Search for the cell housing the specified text and yield its [X, Y] center coordinate. 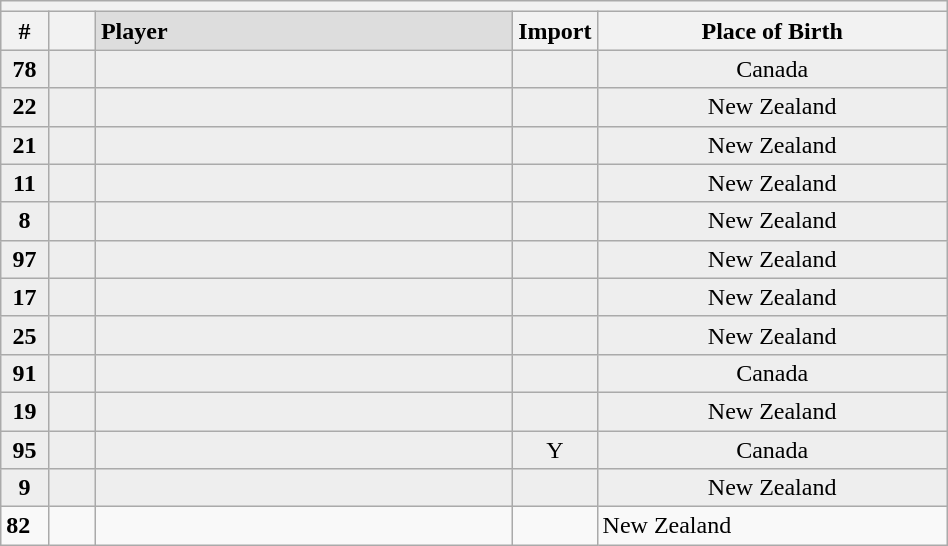
Player [304, 31]
11 [24, 183]
8 [24, 221]
Place of Birth [772, 31]
21 [24, 145]
95 [24, 449]
82 [24, 526]
17 [24, 297]
78 [24, 69]
91 [24, 373]
19 [24, 411]
Y [555, 449]
25 [24, 335]
Import [555, 31]
# [24, 31]
9 [24, 488]
22 [24, 107]
97 [24, 259]
